From the cell containing the given text, extract its center point as (X, Y) coordinate. 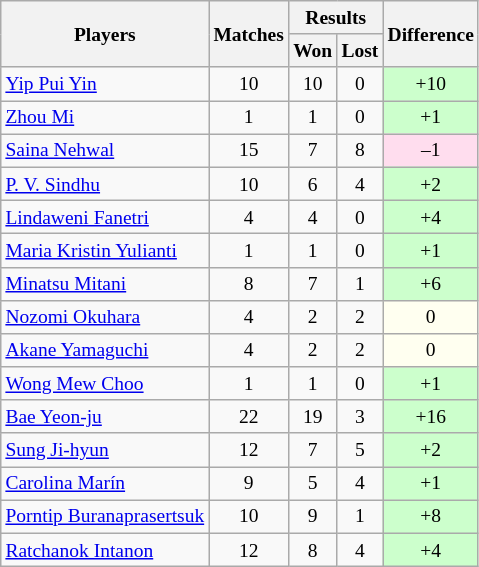
Akane Yamaguchi (105, 350)
Results (335, 18)
+6 (431, 284)
Lost (360, 50)
Difference (431, 34)
Saina Nehwal (105, 150)
Maria Kristin Yulianti (105, 250)
19 (312, 416)
Minatsu Mitani (105, 284)
+10 (431, 84)
Carolina Marín (105, 484)
6 (312, 184)
15 (249, 150)
+8 (431, 516)
Lindaweni Fanetri (105, 216)
Porntip Buranaprasertsuk (105, 516)
Wong Mew Choo (105, 384)
P. V. Sindhu (105, 184)
Ratchanok Intanon (105, 550)
Won (312, 50)
+16 (431, 416)
–1 (431, 150)
Sung Ji-hyun (105, 450)
3 (360, 416)
Yip Pui Yin (105, 84)
Zhou Mi (105, 118)
Bae Yeon-ju (105, 416)
Nozomi Okuhara (105, 316)
Matches (249, 34)
Players (105, 34)
22 (249, 416)
